Capture the cell that displays the provided text and extract its (X, Y) central coordinate. 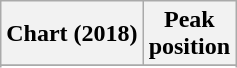
Peak position (189, 34)
Chart (2018) (72, 34)
